Extract the (x, y) coordinate from the center of the cell holding the provided text.  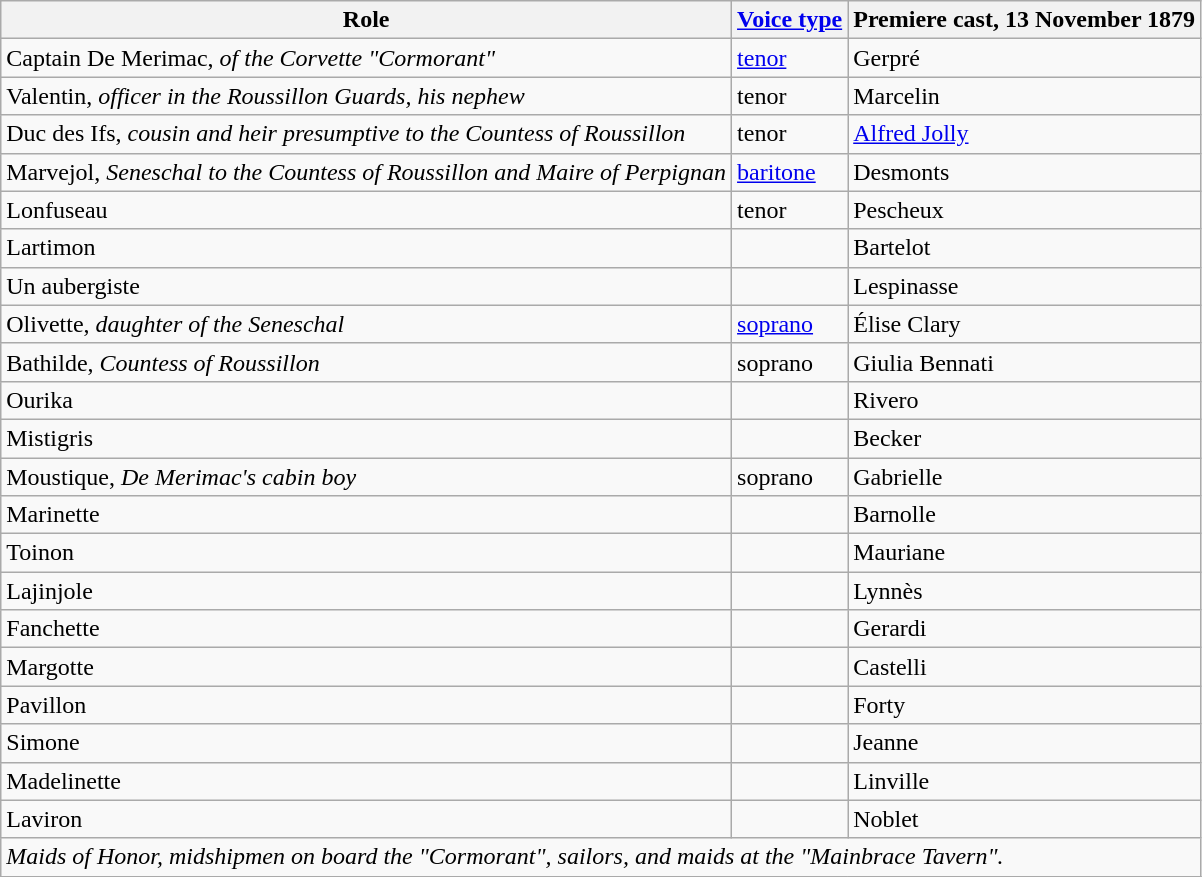
Lonfuseau (366, 210)
Marvejol, Seneschal to the Countess of Roussillon and Maire of Perpignan (366, 172)
Pavillon (366, 705)
Fanchette (366, 629)
Lynnès (1024, 591)
Gerardi (1024, 629)
Forty (1024, 705)
Desmonts (1024, 172)
Margotte (366, 667)
Bathilde, Countess of Roussillon (366, 362)
Lartimon (366, 248)
Maids of Honor, midshipmen on board the "Cormorant", sailors, and maids at the "Mainbrace Tavern". (601, 857)
Un aubergiste (366, 286)
baritone (790, 172)
Alfred Jolly (1024, 134)
Becker (1024, 438)
Lespinasse (1024, 286)
Bartelot (1024, 248)
Ourika (366, 400)
Laviron (366, 819)
Giulia Bennati (1024, 362)
Gerpré (1024, 58)
Simone (366, 743)
Madelinette (366, 781)
Marcelin (1024, 96)
Jeanne (1024, 743)
Gabrielle (1024, 477)
Linville (1024, 781)
Castelli (1024, 667)
Valentin, officer in the Roussillon Guards, his nephew (366, 96)
Olivette, daughter of the Seneschal (366, 324)
Noblet (1024, 819)
Moustique, De Merimac's cabin boy (366, 477)
Mistigris (366, 438)
Élise Clary (1024, 324)
Voice type (790, 20)
Pescheux (1024, 210)
Captain De Merimac, of the Corvette "Cormorant" (366, 58)
Premiere cast, 13 November 1879 (1024, 20)
Lajinjole (366, 591)
Mauriane (1024, 553)
Role (366, 20)
Toinon (366, 553)
Duc des Ifs, cousin and heir presumptive to the Countess of Roussillon (366, 134)
Marinette (366, 515)
Barnolle (1024, 515)
Rivero (1024, 400)
